Pinpoint the cell where the given text exists, returning its [X, Y] midpoint coordinate. 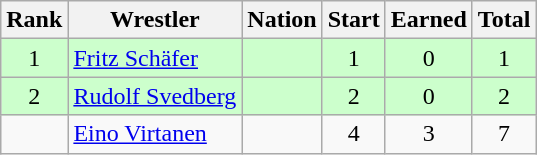
Eino Virtanen [155, 134]
4 [354, 134]
Start [354, 20]
Total [504, 20]
Earned [428, 20]
Rudolf Svedberg [155, 96]
Wrestler [155, 20]
Fritz Schäfer [155, 58]
7 [504, 134]
Rank [34, 20]
Nation [282, 20]
3 [428, 134]
